Determine the (x, y) coordinate at the center of the cell enclosing the given text.  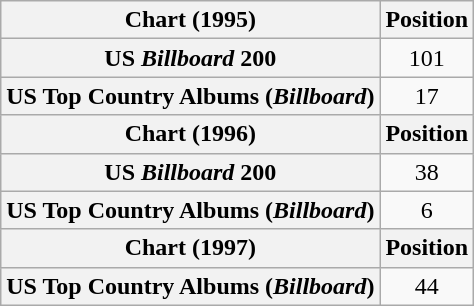
101 (427, 58)
Chart (1997) (190, 248)
Chart (1996) (190, 134)
Chart (1995) (190, 20)
38 (427, 172)
17 (427, 96)
6 (427, 210)
44 (427, 286)
